Search for the cell housing the specified text and yield its [X, Y] center coordinate. 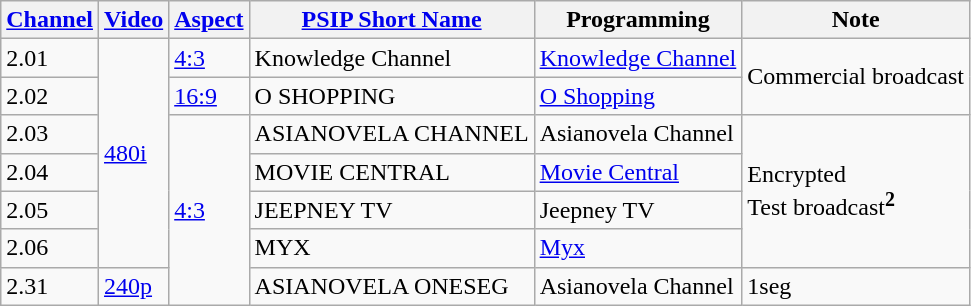
2.01 [50, 58]
Note [856, 20]
Jeepney TV [638, 210]
480i [134, 153]
MOVIE CENTRAL [392, 172]
ASIANOVELA CHANNEL [392, 134]
16:9 [209, 96]
EncryptedTest broadcast2 [856, 191]
Movie Central [638, 172]
2.05 [50, 210]
2.04 [50, 172]
1seg [856, 286]
JEEPNEY TV [392, 210]
Video [134, 20]
2.03 [50, 134]
Commercial broadcast [856, 77]
Programming [638, 20]
ASIANOVELA ONESEG [392, 286]
O SHOPPING [392, 96]
2.31 [50, 286]
Channel [50, 20]
O Shopping [638, 96]
Aspect [209, 20]
Myx [638, 248]
2.06 [50, 248]
240p [134, 286]
2.02 [50, 96]
PSIP Short Name [392, 20]
MYX [392, 248]
